Capture the cell that displays the provided text and extract its (X, Y) central coordinate. 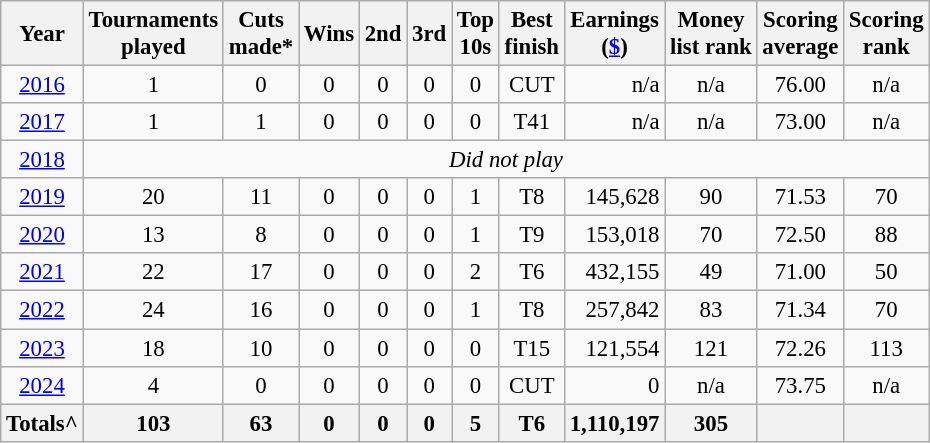
145,628 (614, 197)
49 (711, 273)
Cuts made* (260, 34)
76.00 (800, 85)
Earnings($) (614, 34)
2021 (42, 273)
1,110,197 (614, 423)
121,554 (614, 348)
4 (153, 385)
71.53 (800, 197)
63 (260, 423)
2 (476, 273)
Moneylist rank (711, 34)
Year (42, 34)
8 (260, 235)
2023 (42, 348)
Tournaments played (153, 34)
432,155 (614, 273)
83 (711, 310)
88 (886, 235)
Best finish (532, 34)
2017 (42, 122)
T15 (532, 348)
71.00 (800, 273)
Wins (330, 34)
72.50 (800, 235)
103 (153, 423)
10 (260, 348)
2016 (42, 85)
Did not play (506, 160)
90 (711, 197)
2020 (42, 235)
13 (153, 235)
121 (711, 348)
T41 (532, 122)
11 (260, 197)
Top 10s (476, 34)
73.00 (800, 122)
Totals^ (42, 423)
Scoringrank (886, 34)
24 (153, 310)
2022 (42, 310)
305 (711, 423)
Scoring average (800, 34)
72.26 (800, 348)
22 (153, 273)
5 (476, 423)
2018 (42, 160)
20 (153, 197)
2nd (382, 34)
T9 (532, 235)
153,018 (614, 235)
16 (260, 310)
2024 (42, 385)
50 (886, 273)
2019 (42, 197)
257,842 (614, 310)
113 (886, 348)
18 (153, 348)
73.75 (800, 385)
3rd (430, 34)
17 (260, 273)
71.34 (800, 310)
